Search for the cell housing the specified text and yield its (x, y) center coordinate. 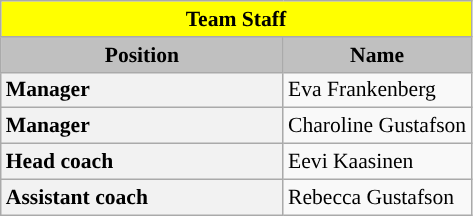
Rebecca Gustafson (377, 197)
Eva Frankenberg (377, 90)
Charoline Gustafson (377, 126)
Assistant coach (142, 197)
Eevi Kaasinen (377, 162)
Team Staff (236, 19)
Name (377, 55)
Head coach (142, 162)
Position (142, 55)
